Output the [X, Y] coordinate of the center of the cell containing the given text.  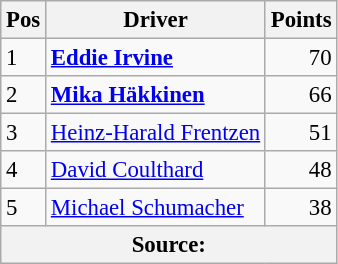
2 [24, 95]
Pos [24, 20]
Michael Schumacher [156, 208]
Mika Häkkinen [156, 95]
Driver [156, 20]
Source: [169, 245]
Heinz-Harald Frentzen [156, 133]
51 [300, 133]
48 [300, 170]
66 [300, 95]
1 [24, 58]
38 [300, 208]
3 [24, 133]
70 [300, 58]
Eddie Irvine [156, 58]
5 [24, 208]
David Coulthard [156, 170]
4 [24, 170]
Points [300, 20]
